Return (X, Y) of the center of cell containing provided text 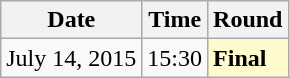
Final (248, 58)
Time (175, 20)
15:30 (175, 58)
Round (248, 20)
Date (72, 20)
July 14, 2015 (72, 58)
